Extract the [x, y] coordinate from the center of the cell holding the provided text.  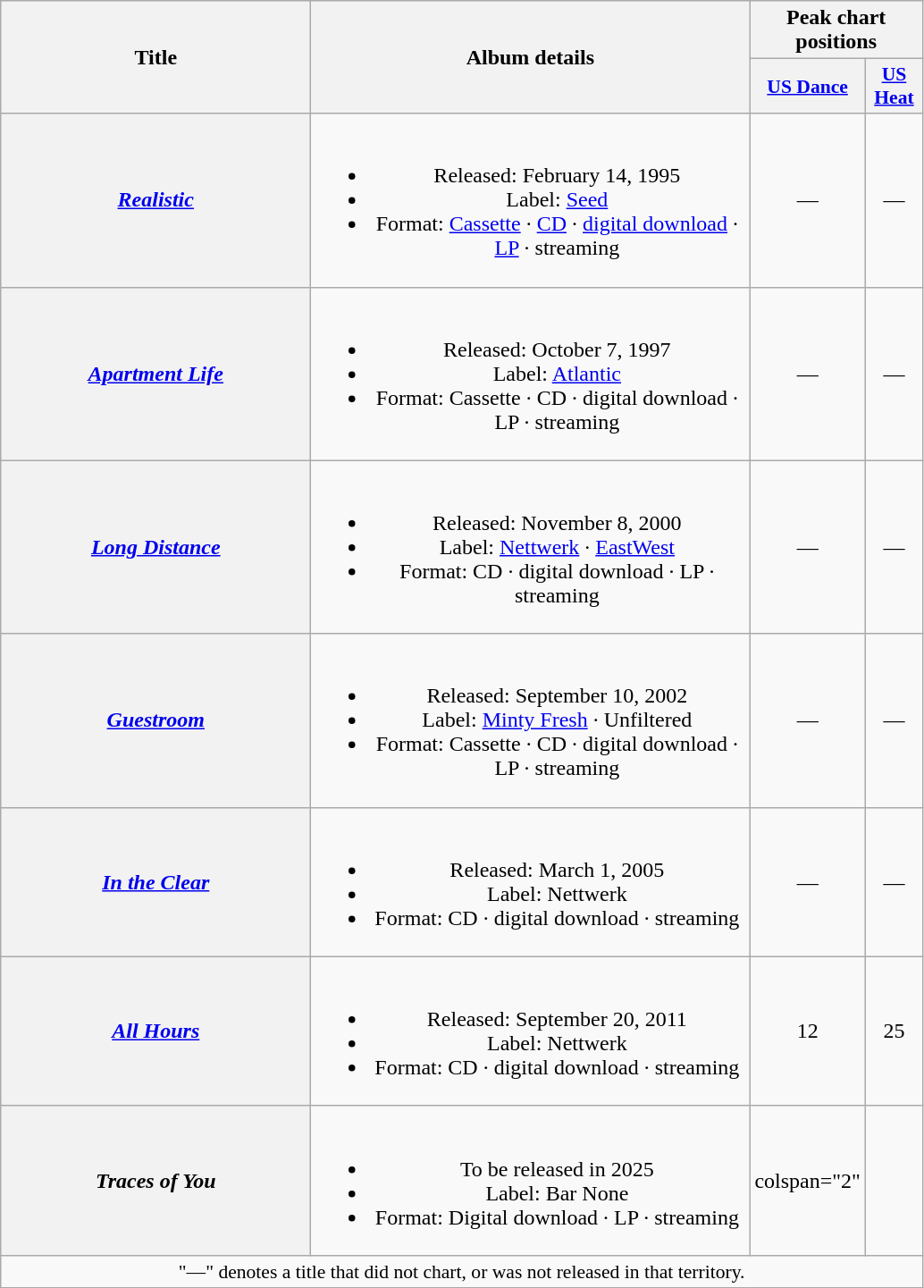
Released: March 1, 2005Label: NettwerkFormat: CD · digital download · streaming [531, 881]
25 [894, 1031]
Released: February 14, 1995Label: SeedFormat: Cassette · CD · digital download · LP · streaming [531, 200]
Apartment Life [155, 374]
"—" denotes a title that did not chart, or was not released in that territory. [462, 1271]
Guestroom [155, 720]
US Dance [808, 86]
Released: September 10, 2002Label: Minty Fresh · UnfilteredFormat: Cassette · CD · digital download · LP · streaming [531, 720]
Realistic [155, 200]
Released: November 8, 2000Label: Nettwerk · EastWestFormat: CD · digital download · LP · streaming [531, 547]
Released: September 20, 2011Label: NettwerkFormat: CD · digital download · streaming [531, 1031]
All Hours [155, 1031]
12 [808, 1031]
colspan="2" [808, 1180]
US Heat [894, 86]
Long Distance [155, 547]
Released: October 7, 1997Label: AtlanticFormat: Cassette · CD · digital download · LP · streaming [531, 374]
Album details [531, 57]
In the Clear [155, 881]
Traces of You [155, 1180]
Peak chart positions [836, 30]
To be released in 2025Label: Bar NoneFormat: Digital download · LP · streaming [531, 1180]
Title [155, 57]
